Find where the given text appears and provide that cell's center as [x, y] coordinate. 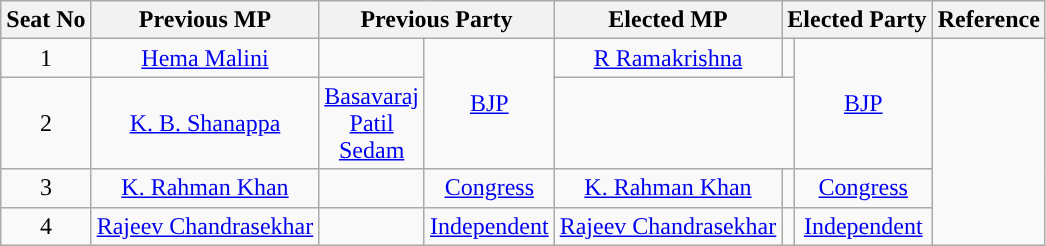
2 [46, 123]
Previous Party [436, 20]
1 [46, 58]
Reference [988, 20]
R Ramakrishna [668, 58]
Previous MP [205, 20]
Hema Malini [205, 58]
Elected Party [857, 20]
K. B. Shanappa [205, 123]
Basavaraj Patil Sedam [372, 123]
4 [46, 226]
3 [46, 188]
Elected MP [668, 20]
Seat No [46, 20]
